Scan for the cell matching the given text and deliver its [X, Y] coordinate at center. 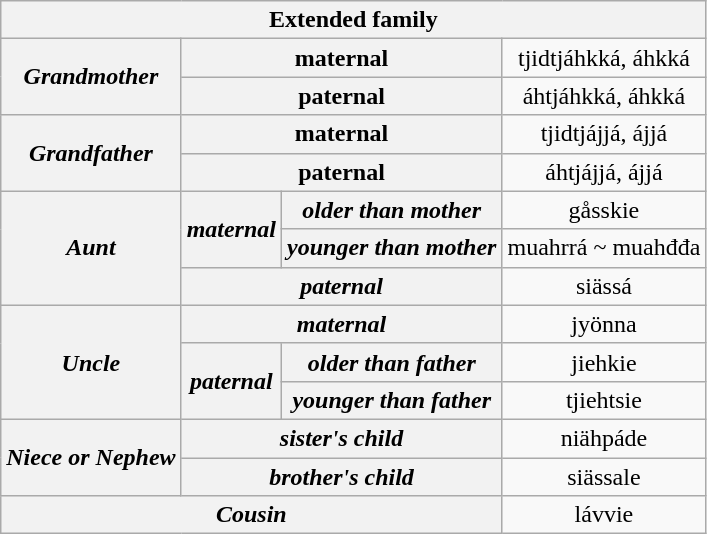
older than mother [392, 210]
Aunt [91, 248]
muahrrá ~ muahđđa [604, 248]
áhtjájjá, ájjá [604, 172]
siässale [604, 477]
younger than father [392, 400]
niähpáde [604, 438]
older than father [392, 362]
brother's child [342, 477]
áhtjáhkká, áhkká [604, 96]
tjidtjájjá, ájjá [604, 134]
Niece or Nephew [91, 457]
sister's child [342, 438]
siässá [604, 286]
tjiehtsie [604, 400]
younger than mother [392, 248]
jiehkie [604, 362]
Uncle [91, 362]
jyönna [604, 324]
Cousin [252, 515]
Extended family [354, 20]
Grandmother [91, 77]
gåsskie [604, 210]
lávvie [604, 515]
Grandfather [91, 153]
tjidtjáhkká, áhkká [604, 58]
